Identify which cell holds the provided text, then report its [X, Y] central coordinate. 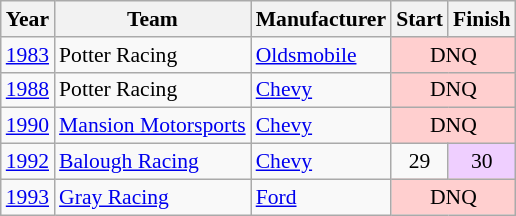
Year [28, 19]
Oldsmobile [321, 55]
1988 [28, 90]
Manufacturer [321, 19]
1990 [28, 126]
29 [420, 162]
Finish [482, 19]
1992 [28, 162]
Team [152, 19]
Mansion Motorsports [152, 126]
Ford [321, 197]
Start [420, 19]
1993 [28, 197]
1983 [28, 55]
30 [482, 162]
Gray Racing [152, 197]
Balough Racing [152, 162]
